Identify which cell holds the provided text, then report its [x, y] central coordinate. 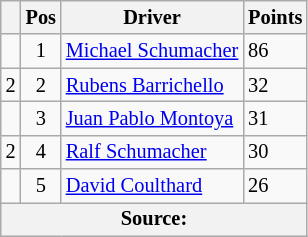
Source: [154, 219]
Points [275, 17]
Rubens Barrichello [152, 85]
Michael Schumacher [152, 51]
31 [275, 118]
Ralf Schumacher [152, 152]
3 [41, 118]
David Coulthard [152, 186]
Pos [41, 17]
Juan Pablo Montoya [152, 118]
32 [275, 85]
Driver [152, 17]
86 [275, 51]
4 [41, 152]
1 [41, 51]
30 [275, 152]
5 [41, 186]
26 [275, 186]
